Output the [x, y] coordinate of the center of the cell containing the given text.  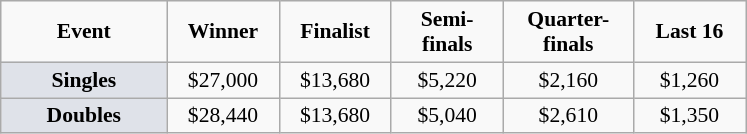
Quarter-finals [568, 32]
Semi-finals [447, 32]
Winner [223, 32]
Doubles [84, 116]
Event [84, 32]
$5,040 [447, 116]
$5,220 [447, 80]
$2,160 [568, 80]
$1,260 [689, 80]
Finalist [335, 32]
Last 16 [689, 32]
$2,610 [568, 116]
$1,350 [689, 116]
Singles [84, 80]
$28,440 [223, 116]
$27,000 [223, 80]
